Output the [X, Y] coordinate of the center of the cell containing the given text.  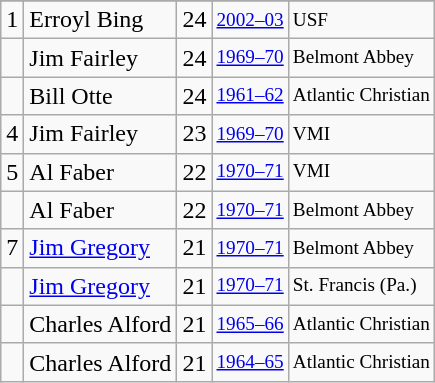
1961–62 [250, 96]
St. Francis (Pa.) [361, 286]
USF [361, 20]
2002–03 [250, 20]
1 [12, 20]
Erroyl Bing [100, 20]
1964–65 [250, 362]
5 [12, 172]
4 [12, 134]
Bill Otte [100, 96]
23 [194, 134]
1965–66 [250, 324]
7 [12, 248]
